Identify which cell holds the provided text, then report its [X, Y] central coordinate. 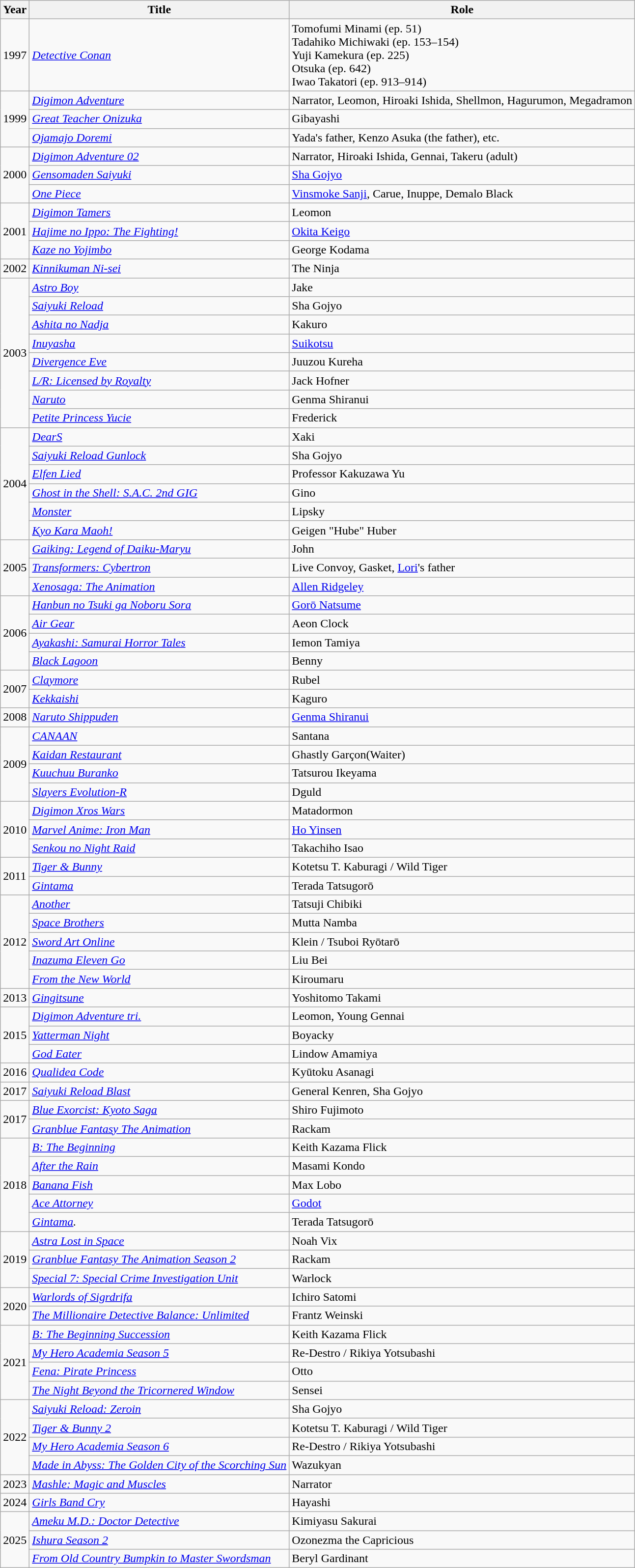
2023 [15, 1484]
2011 [15, 876]
Allen Ridgeley [462, 586]
2013 [15, 998]
Senkou no Night Raid [159, 848]
John [462, 549]
General Kenren, Sha Gojyo [462, 1091]
Masami Kondo [462, 1166]
Iemon Tamiya [462, 643]
Gintama. [159, 1222]
2015 [15, 1035]
Gingitsune [159, 998]
Yatterman Night [159, 1035]
One Piece [159, 194]
Detective Conan [159, 55]
Xenosaga: The Animation [159, 586]
1997 [15, 55]
Air Gear [159, 624]
Kuuchuu Buranko [159, 773]
Gaiking: Legend of Daiku-Maryu [159, 549]
Ishura Season 2 [159, 1540]
Liu Bei [462, 960]
Aeon Clock [462, 624]
2012 [15, 942]
Transformers: Cybertron [159, 567]
1999 [15, 119]
Mashle: Magic and Muscles [159, 1484]
Kaze no Yojimbo [159, 250]
2002 [15, 268]
From the New World [159, 979]
Saiyuki Reload: Zeroin [159, 1409]
Warlock [462, 1278]
Gibayashi [462, 119]
Xaki [462, 437]
2020 [15, 1306]
Elfen Lied [159, 474]
Ace Attorney [159, 1204]
Black Lagoon [159, 661]
From Old Country Bumpkin to Master Swordsman [159, 1559]
Live Convoy, Gasket, Lori's father [462, 567]
The Millionaire Detective Balance: Unlimited [159, 1316]
Tiger & Bunny 2 [159, 1428]
Dguld [462, 792]
Digimon Adventure 02 [159, 156]
Ghost in the Shell: S.A.C. 2nd GIG [159, 493]
2009 [15, 764]
Gorō Natsume [462, 605]
The Night Beyond the Tricornered Window [159, 1390]
Ghastly Garçon(Waiter) [462, 755]
2024 [15, 1503]
Santana [462, 736]
Juuzou Kureha [462, 362]
Inuyasha [159, 343]
Suikotsu [462, 343]
Ozonezma the Capricious [462, 1540]
L/R: Licensed by Royalty [159, 381]
2000 [15, 175]
Girls Band Cry [159, 1503]
God Eater [159, 1054]
2005 [15, 567]
Sword Art Online [159, 942]
Frederick [462, 418]
Another [159, 904]
Digimon Tamers [159, 212]
2019 [15, 1260]
Astro Boy [159, 287]
Kaidan Restaurant [159, 755]
Warlords of Sigrdrifa [159, 1297]
Narrator [462, 1484]
2022 [15, 1437]
Divergence Eve [159, 362]
Hajime no Ippo: The Fighting! [159, 231]
Digimon Adventure [159, 100]
After the Rain [159, 1166]
Leomon, Young Gennai [462, 1016]
Geigen "Hube" Huber [462, 530]
Jack Hofner [462, 381]
Ho Yinsen [462, 829]
Kyūtoku Asanagi [462, 1072]
Blue Exorcist: Kyoto Saga [159, 1110]
Saiyuki Reload Blast [159, 1091]
Kakuro [462, 325]
Takachiho Isao [462, 848]
Inazuma Eleven Go [159, 960]
Narrator, Leomon, Hiroaki Ishida, Shellmon, Hagurumon, Megadramon [462, 100]
Boyacky [462, 1035]
CANAAN [159, 736]
Gensomaden Saiyuki [159, 175]
Sensei [462, 1390]
My Hero Academia Season 6 [159, 1446]
Shiro Fujimoto [462, 1110]
Astra Lost in Space [159, 1241]
Ayakashi: Samurai Horror Tales [159, 643]
Great Teacher Onizuka [159, 119]
Petite Princess Yucie [159, 418]
Matadormon [462, 811]
The Ninja [462, 268]
Banana Fish [159, 1184]
Benny [462, 661]
Made in Abyss: The Golden City of the Scorching Sun [159, 1465]
Marvel Anime: Iron Man [159, 829]
2018 [15, 1184]
Kinnikuman Ni-sei [159, 268]
B: The Beginning [159, 1147]
Kaguro [462, 699]
Tiger & Bunny [159, 867]
Claymore [159, 680]
2004 [15, 483]
Granblue Fantasy The Animation [159, 1128]
Professor Kakuzawa Yu [462, 474]
Yoshitomo Takami [462, 998]
Granblue Fantasy The Animation Season 2 [159, 1260]
2021 [15, 1362]
Digimon Xros Wars [159, 811]
Ojamajo Doremi [159, 138]
Rubel [462, 680]
Kekkaishi [159, 699]
Tomofumi Minami (ep. 51)Tadahiko Michiwaki (ep. 153–154)Yuji Kamekura (ep. 225)Otsuka (ep. 642)Iwao Takatori (ep. 913–914) [462, 55]
2008 [15, 717]
Qualidea Code [159, 1072]
My Hero Academia Season 5 [159, 1353]
Frantz Weinski [462, 1316]
Otto [462, 1372]
Ashita no Nadja [159, 325]
Fena: Pirate Princess [159, 1372]
Jake [462, 287]
George Kodama [462, 250]
Lindow Amamiya [462, 1054]
Godot [462, 1204]
Tatsurou Ikeyama [462, 773]
Year [15, 10]
Okita Keigo [462, 231]
Hanbun no Tsuki ga Noboru Sora [159, 605]
Slayers Evolution-R [159, 792]
Narrator, Hiroaki Ishida, Gennai, Takeru (adult) [462, 156]
B: The Beginning Succession [159, 1334]
DearS [159, 437]
Noah Vix [462, 1241]
Kyo Kara Maoh! [159, 530]
Space Brothers [159, 923]
Klein / Tsuboi Ryōtarō [462, 942]
Lipsky [462, 511]
Digimon Adventure tri. [159, 1016]
2010 [15, 829]
Title [159, 10]
Ichiro Satomi [462, 1297]
Mutta Namba [462, 923]
Gintama [159, 886]
2007 [15, 689]
Leomon [462, 212]
Naruto Shippuden [159, 717]
Vinsmoke Sanji, Carue, Inuppe, Demalo Black [462, 194]
Monster [159, 511]
Wazukyan [462, 1465]
Saiyuki Reload Gunlock [159, 455]
Yada's father, Kenzo Asuka (the father), etc. [462, 138]
Kimiyasu Sakurai [462, 1521]
Saiyuki Reload [159, 306]
Max Lobo [462, 1184]
Beryl Gardinant [462, 1559]
2001 [15, 231]
2006 [15, 633]
Hayashi [462, 1503]
Gino [462, 493]
2016 [15, 1072]
2025 [15, 1540]
Role [462, 10]
Naruto [159, 399]
Ameku M.D.: Doctor Detective [159, 1521]
Kiroumaru [462, 979]
Tatsuji Chibiki [462, 904]
Special 7: Special Crime Investigation Unit [159, 1278]
2003 [15, 353]
